Detect which cell encompasses the target text, then output its (X, Y) center coordinate. 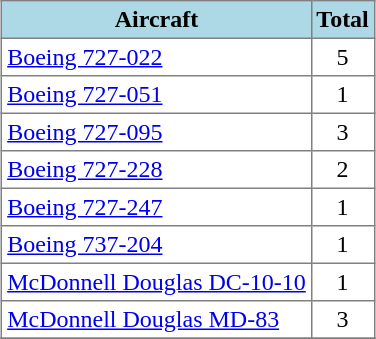
Boeing 727-095 (156, 132)
Total (342, 20)
McDonnell Douglas DC-10-10 (156, 282)
McDonnell Douglas MD-83 (156, 320)
Boeing 727-228 (156, 170)
Boeing 727-247 (156, 207)
Boeing 727-051 (156, 95)
Boeing 727-022 (156, 57)
Aircraft (156, 20)
5 (342, 57)
2 (342, 170)
Boeing 737-204 (156, 245)
